Locate the cell with the specified text and output its (x, y) center coordinate. 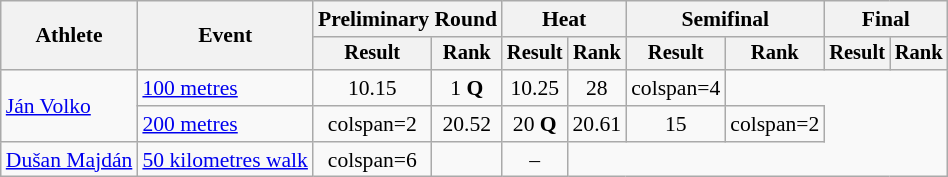
20 Q (535, 124)
Semifinal (725, 19)
Final (886, 19)
Ján Volko (70, 106)
Event (225, 36)
100 metres (225, 88)
10.25 (535, 88)
Athlete (70, 36)
20.52 (467, 124)
Preliminary Round (408, 19)
15 (676, 124)
200 metres (225, 124)
colspan=4 (676, 88)
20.61 (598, 124)
10.15 (372, 88)
1 Q (467, 88)
28 (598, 88)
Heat (564, 19)
